Search for the cell housing the specified text and yield its [X, Y] center coordinate. 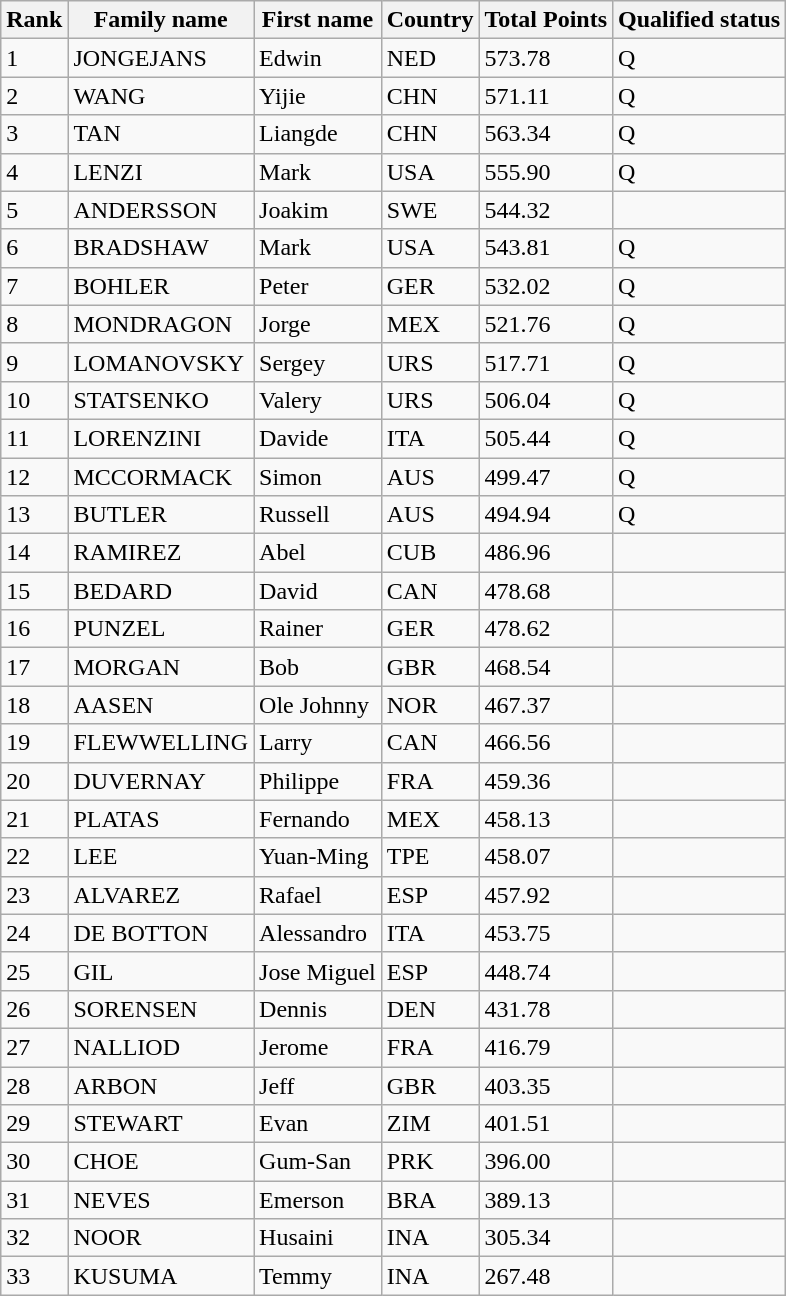
STEWART [161, 1124]
DUVERNAY [161, 781]
505.44 [546, 438]
21 [34, 819]
Russell [318, 515]
Davide [318, 438]
Jerome [318, 1047]
Bob [318, 667]
453.75 [546, 933]
Family name [161, 20]
10 [34, 400]
448.74 [546, 971]
468.54 [546, 667]
LORENZINI [161, 438]
7 [34, 286]
478.62 [546, 629]
Rainer [318, 629]
Emerson [318, 1200]
BRA [430, 1200]
1 [34, 58]
RAMIREZ [161, 553]
2 [34, 96]
STATSENKO [161, 400]
17 [34, 667]
15 [34, 591]
457.92 [546, 895]
Jorge [318, 324]
BOHLER [161, 286]
AASEN [161, 705]
26 [34, 1009]
LENZI [161, 172]
LOMANOVSKY [161, 362]
14 [34, 553]
DEN [430, 1009]
5 [34, 210]
486.96 [546, 553]
WANG [161, 96]
13 [34, 515]
PRK [430, 1162]
KUSUMA [161, 1276]
Qualified status [700, 20]
563.34 [546, 134]
Peter [318, 286]
555.90 [546, 172]
Husaini [318, 1238]
MORGAN [161, 667]
Larry [318, 743]
544.32 [546, 210]
Temmy [318, 1276]
33 [34, 1276]
TAN [161, 134]
BUTLER [161, 515]
Liangde [318, 134]
Alessandro [318, 933]
ARBON [161, 1085]
CHOE [161, 1162]
SORENSEN [161, 1009]
NOR [430, 705]
NALLIOD [161, 1047]
459.36 [546, 781]
389.13 [546, 1200]
GIL [161, 971]
267.48 [546, 1276]
18 [34, 705]
30 [34, 1162]
JONGEJANS [161, 58]
24 [34, 933]
20 [34, 781]
PUNZEL [161, 629]
ANDERSSON [161, 210]
Rank [34, 20]
8 [34, 324]
12 [34, 477]
431.78 [546, 1009]
MCCORMACK [161, 477]
Ole Johnny [318, 705]
521.76 [546, 324]
Jeff [318, 1085]
478.68 [546, 591]
499.47 [546, 477]
16 [34, 629]
BRADSHAW [161, 248]
22 [34, 857]
NOOR [161, 1238]
4 [34, 172]
571.11 [546, 96]
32 [34, 1238]
458.13 [546, 819]
MONDRAGON [161, 324]
3 [34, 134]
David [318, 591]
DE BOTTON [161, 933]
396.00 [546, 1162]
PLATAS [161, 819]
FLEWWELLING [161, 743]
CUB [430, 553]
29 [34, 1124]
27 [34, 1047]
Edwin [318, 58]
517.71 [546, 362]
First name [318, 20]
Total Points [546, 20]
25 [34, 971]
31 [34, 1200]
ALVAREZ [161, 895]
305.34 [546, 1238]
573.78 [546, 58]
Country [430, 20]
Sergey [318, 362]
Evan [318, 1124]
11 [34, 438]
ZIM [430, 1124]
458.07 [546, 857]
TPE [430, 857]
Abel [318, 553]
506.04 [546, 400]
6 [34, 248]
23 [34, 895]
19 [34, 743]
28 [34, 1085]
BEDARD [161, 591]
Joakim [318, 210]
Jose Miguel [318, 971]
416.79 [546, 1047]
494.94 [546, 515]
532.02 [546, 286]
LEE [161, 857]
9 [34, 362]
Philippe [318, 781]
Rafael [318, 895]
SWE [430, 210]
Yijie [318, 96]
Simon [318, 477]
467.37 [546, 705]
Gum-San [318, 1162]
466.56 [546, 743]
543.81 [546, 248]
Valery [318, 400]
Dennis [318, 1009]
Fernando [318, 819]
NED [430, 58]
403.35 [546, 1085]
401.51 [546, 1124]
Yuan-Ming [318, 857]
NEVES [161, 1200]
